Identify which cell holds the provided text, then report its [x, y] central coordinate. 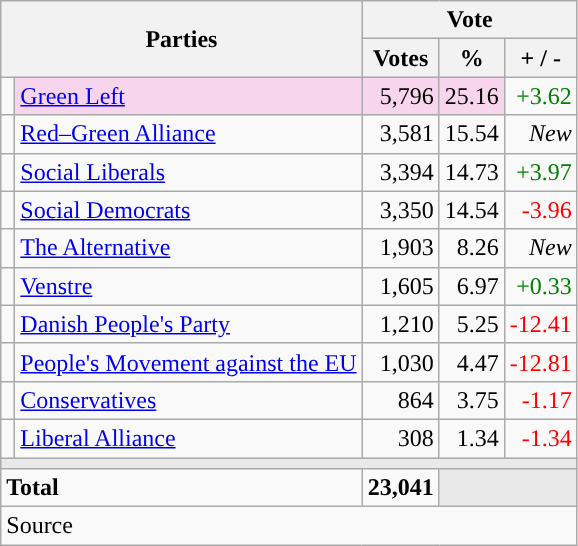
Source [290, 526]
Vote [470, 20]
3,581 [400, 134]
The Alternative [188, 248]
+3.62 [540, 96]
% [472, 58]
+ / - [540, 58]
Conservatives [188, 400]
1,030 [400, 362]
8.26 [472, 248]
5.25 [472, 324]
Parties [182, 39]
-1.34 [540, 438]
Green Left [188, 96]
-1.17 [540, 400]
1,605 [400, 286]
4.47 [472, 362]
14.73 [472, 172]
People's Movement against the EU [188, 362]
1.34 [472, 438]
6.97 [472, 286]
-3.96 [540, 210]
Danish People's Party [188, 324]
Total [182, 488]
1,903 [400, 248]
23,041 [400, 488]
3,394 [400, 172]
Social Liberals [188, 172]
3.75 [472, 400]
3,350 [400, 210]
Venstre [188, 286]
15.54 [472, 134]
-12.81 [540, 362]
25.16 [472, 96]
Liberal Alliance [188, 438]
5,796 [400, 96]
+3.97 [540, 172]
308 [400, 438]
14.54 [472, 210]
Votes [400, 58]
Social Democrats [188, 210]
1,210 [400, 324]
Red–Green Alliance [188, 134]
864 [400, 400]
+0.33 [540, 286]
-12.41 [540, 324]
